Search for the cell housing the specified text and yield its (x, y) center coordinate. 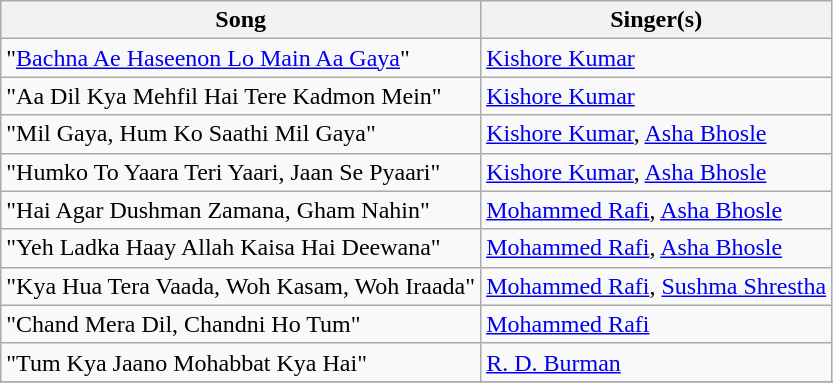
Singer(s) (656, 20)
"Kya Hua Tera Vaada, Woh Kasam, Woh Iraada" (241, 286)
"Humko To Yaara Teri Yaari, Jaan Se Pyaari" (241, 172)
"Mil Gaya, Hum Ko Saathi Mil Gaya" (241, 134)
Mohammed Rafi (656, 324)
Mohammed Rafi, Sushma Shrestha (656, 286)
"Chand Mera Dil, Chandni Ho Tum" (241, 324)
"Hai Agar Dushman Zamana, Gham Nahin" (241, 210)
"Yeh Ladka Haay Allah Kaisa Hai Deewana" (241, 248)
"Bachna Ae Haseenon Lo Main Aa Gaya" (241, 58)
Song (241, 20)
R. D. Burman (656, 362)
"Aa Dil Kya Mehfil Hai Tere Kadmon Mein" (241, 96)
"Tum Kya Jaano Mohabbat Kya Hai" (241, 362)
